Provide the [X, Y] coordinate of the cell's center where the given text is located.  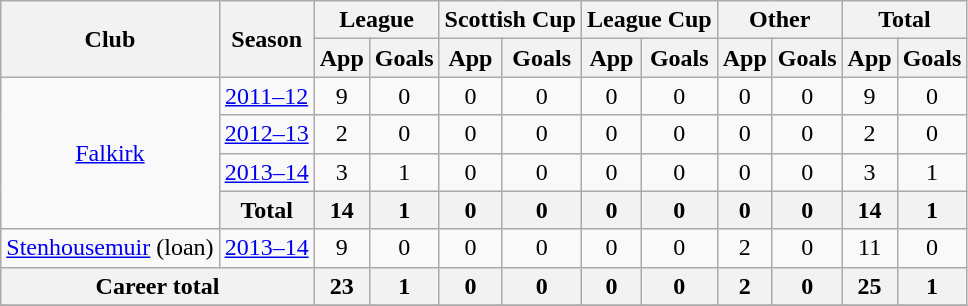
23 [342, 286]
11 [870, 248]
League Cup [649, 20]
2011–12 [266, 96]
Club [110, 39]
2012–13 [266, 134]
Other [780, 20]
Career total [158, 286]
Falkirk [110, 153]
Stenhousemuir (loan) [110, 248]
Season [266, 39]
Scottish Cup [510, 20]
League [376, 20]
25 [870, 286]
